Identify which cell holds the provided text, then report its (X, Y) central coordinate. 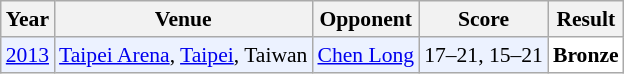
Taipei Arena, Taipei, Taiwan (183, 55)
Result (586, 19)
17–21, 15–21 (484, 55)
2013 (28, 55)
Year (28, 19)
Opponent (366, 19)
Bronze (586, 55)
Venue (183, 19)
Score (484, 19)
Chen Long (366, 55)
